Detect which cell encompasses the target text, then output its [x, y] center coordinate. 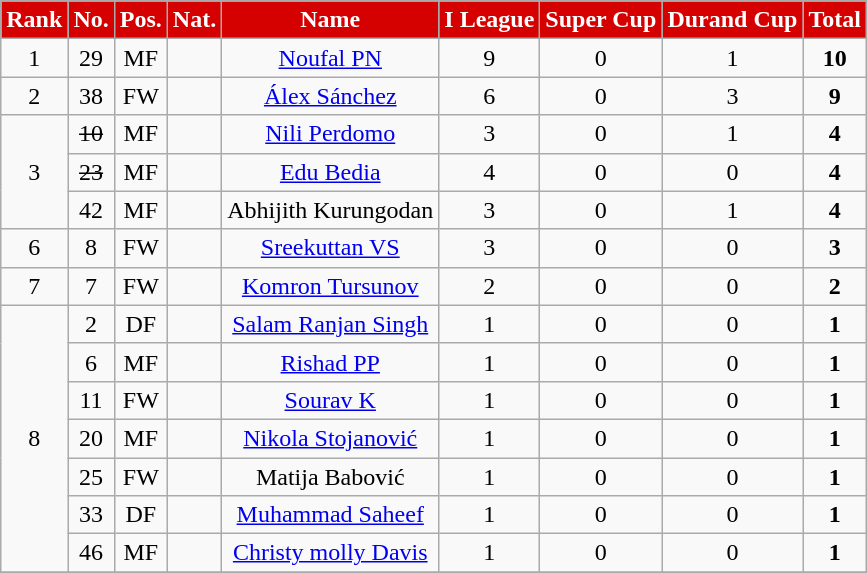
Rank [34, 20]
33 [91, 515]
Sourav K [330, 400]
11 [91, 400]
Edu Bedia [330, 172]
Abhijith Kurungodan [330, 210]
29 [91, 58]
42 [91, 210]
Rishad PP [330, 362]
23 [91, 172]
Pos. [140, 20]
38 [91, 96]
Álex Sánchez [330, 96]
I League [490, 20]
Name [330, 20]
46 [91, 553]
20 [91, 438]
No. [91, 20]
Christy molly Davis [330, 553]
Super Cup [601, 20]
Sreekuttan VS [330, 248]
Komron Tursunov [330, 286]
Muhammad Saheef [330, 515]
Nat. [194, 20]
Nikola Stojanović [330, 438]
25 [91, 477]
Nili Perdomo [330, 134]
Noufal PN [330, 58]
Total [835, 20]
Salam Ranjan Singh [330, 324]
Matija Babović [330, 477]
Durand Cup [732, 20]
